Provide the (X, Y) coordinate of the cell's center where the given text is located.  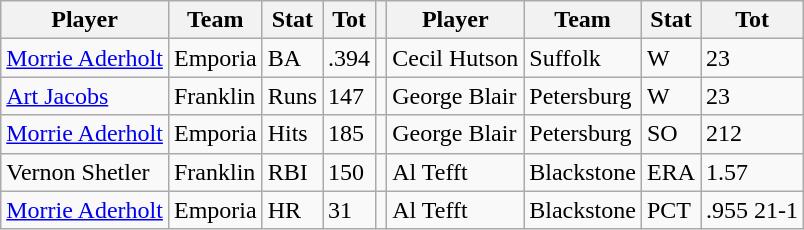
147 (350, 96)
Runs (292, 96)
.955 21-1 (752, 210)
Vernon Shetler (85, 172)
212 (752, 134)
Art Jacobs (85, 96)
.394 (350, 58)
HR (292, 210)
BA (292, 58)
Hits (292, 134)
1.57 (752, 172)
ERA (670, 172)
31 (350, 210)
PCT (670, 210)
RBI (292, 172)
Suffolk (583, 58)
185 (350, 134)
SO (670, 134)
150 (350, 172)
Cecil Hutson (456, 58)
